Pinpoint the cell where the given text exists, returning its (X, Y) midpoint coordinate. 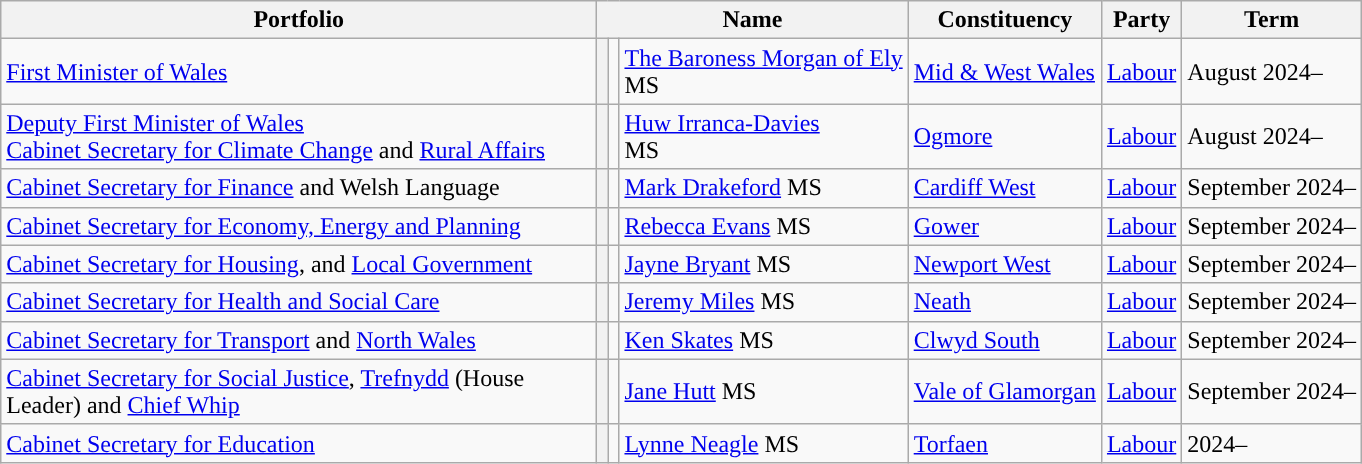
Cabinet Secretary for Education (299, 443)
Huw Irranca-DaviesMS (764, 136)
Name (752, 20)
Cabinet Secretary for Transport and North Wales (299, 340)
Torfaen (1004, 443)
Ogmore (1004, 136)
Cabinet Secretary for Finance and Welsh Language (299, 188)
Ken Skates MS (764, 340)
Jayne Bryant MS (764, 264)
Constituency (1004, 20)
Cabinet Secretary for Economy, Energy and Planning (299, 226)
Cabinet Secretary for Social Justice, Trefnydd (House Leader) and Chief Whip (299, 392)
Mid & West Wales (1004, 72)
Neath (1004, 302)
Deputy First Minister of WalesCabinet Secretary for Climate Change and Rural Affairs (299, 136)
Cabinet Secretary for Health and Social Care (299, 302)
2024– (1272, 443)
Vale of Glamorgan (1004, 392)
Term (1272, 20)
Rebecca Evans MS (764, 226)
Cardiff West (1004, 188)
Gower (1004, 226)
Newport West (1004, 264)
The Baroness Morgan of ElyMS (764, 72)
Lynne Neagle MS (764, 443)
Clwyd South (1004, 340)
Mark Drakeford MS (764, 188)
Party (1141, 20)
Jane Hutt MS (764, 392)
Portfolio (299, 20)
Cabinet Secretary for Housing, and Local Government (299, 264)
Jeremy Miles MS (764, 302)
First Minister of Wales (299, 72)
